Detect which cell encompasses the target text, then output its (X, Y) center coordinate. 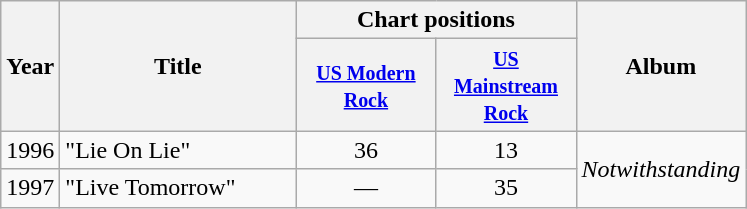
"Lie On Lie" (178, 150)
36 (366, 150)
Chart positions (436, 20)
1996 (30, 150)
"Live Tomorrow" (178, 188)
35 (506, 188)
Year (30, 66)
Notwithstanding (661, 169)
US Modern Rock (366, 85)
Title (178, 66)
13 (506, 150)
US Mainstream Rock (506, 85)
— (366, 188)
Album (661, 66)
1997 (30, 188)
